Detect which cell encompasses the target text, then output its [x, y] center coordinate. 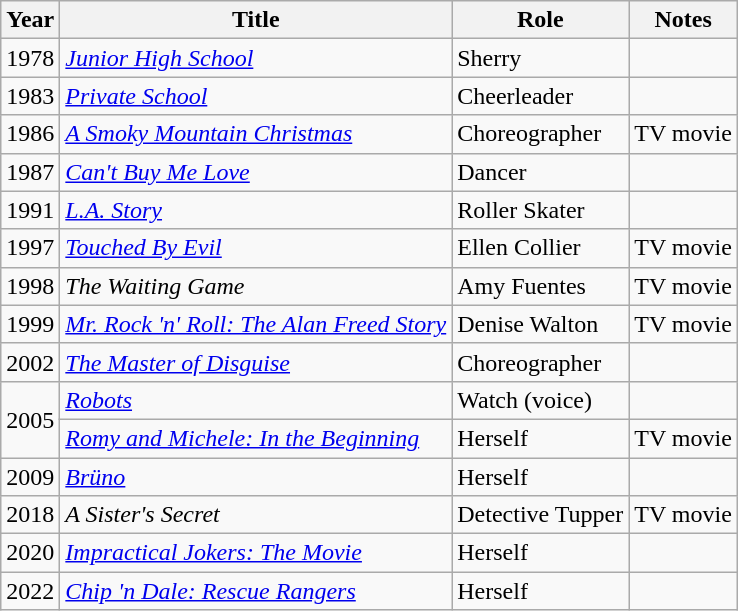
A Smoky Mountain Christmas [256, 134]
2009 [30, 477]
1997 [30, 248]
Can't Buy Me Love [256, 172]
Denise Walton [540, 324]
2005 [30, 419]
Private School [256, 96]
Brüno [256, 477]
Mr. Rock 'n' Roll: The Alan Freed Story [256, 324]
1978 [30, 58]
1987 [30, 172]
2020 [30, 553]
Watch (voice) [540, 400]
2002 [30, 362]
Notes [684, 20]
1983 [30, 96]
L.A. Story [256, 210]
1999 [30, 324]
Role [540, 20]
Year [30, 20]
Ellen Collier [540, 248]
A Sister's Secret [256, 515]
Romy and Michele: In the Beginning [256, 438]
2022 [30, 591]
Dancer [540, 172]
Chip 'n Dale: Rescue Rangers [256, 591]
The Master of Disguise [256, 362]
Amy Fuentes [540, 286]
2018 [30, 515]
Junior High School [256, 58]
The Waiting Game [256, 286]
Sherry [540, 58]
1986 [30, 134]
Touched By Evil [256, 248]
Robots [256, 400]
Title [256, 20]
1991 [30, 210]
Roller Skater [540, 210]
1998 [30, 286]
Impractical Jokers: The Movie [256, 553]
Detective Tupper [540, 515]
Cheerleader [540, 96]
